Capture the cell that displays the provided text and extract its [x, y] central coordinate. 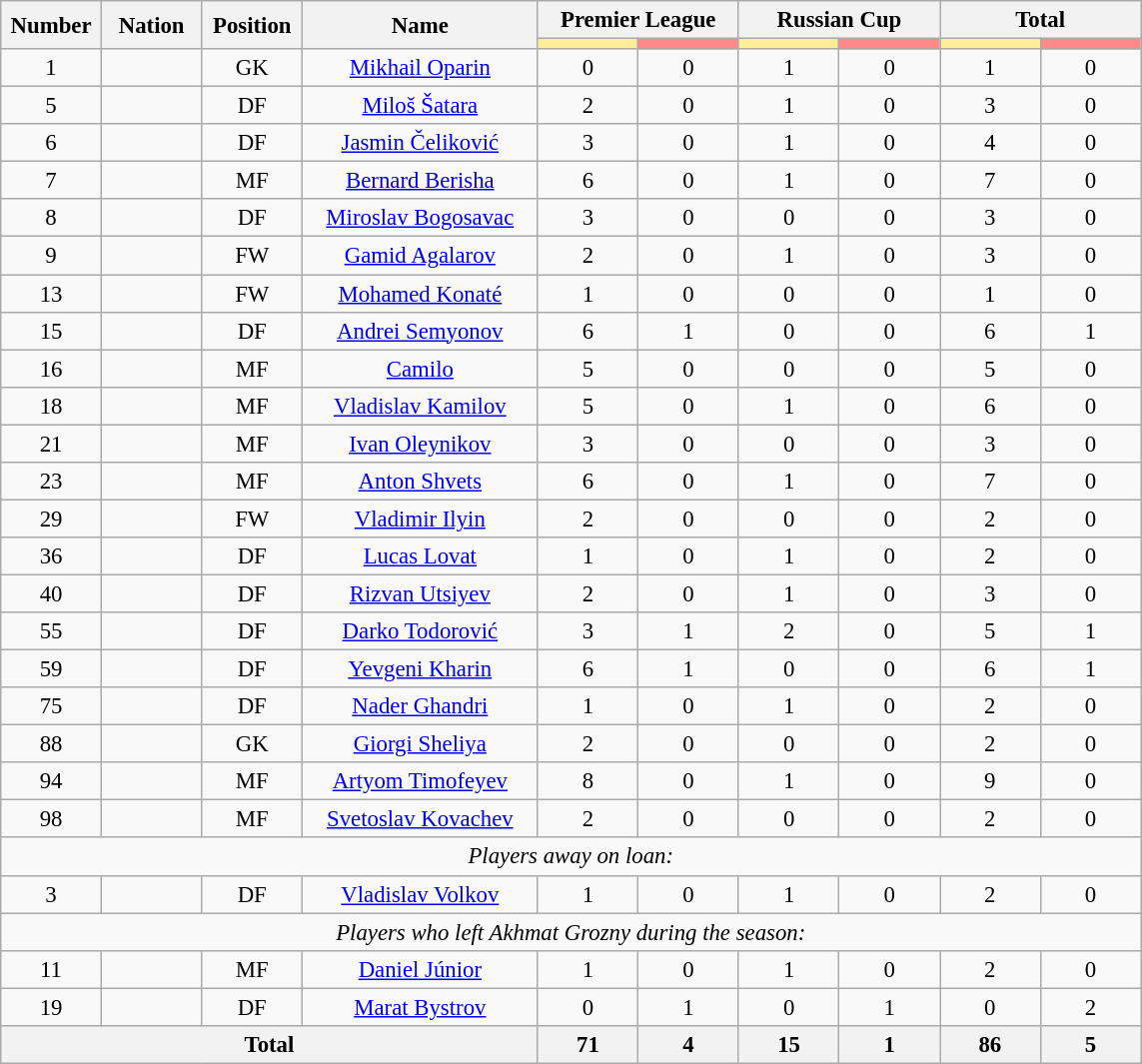
Bernard Berisha [421, 181]
Name [421, 25]
Lucas Lovat [421, 556]
Mohamed Konaté [421, 294]
Daniel Júnior [421, 969]
Miroslav Bogosavac [421, 219]
Vladimir Ilyin [421, 519]
Jasmin Čeliković [421, 143]
11 [52, 969]
75 [52, 706]
Russian Cup [839, 20]
Vladislav Volkov [421, 894]
Nation [152, 25]
Yevgeni Kharin [421, 669]
29 [52, 519]
Anton Shvets [421, 482]
Giorgi Sheliya [421, 744]
Vladislav Kamilov [421, 406]
Svetoslav Kovachev [421, 819]
Number [52, 25]
94 [52, 781]
Ivan Oleynikov [421, 444]
Position [252, 25]
Miloš Šatara [421, 106]
36 [52, 556]
Artyom Timofeyev [421, 781]
Premier League [637, 20]
40 [52, 593]
Marat Bystrov [421, 1007]
86 [989, 1045]
Darko Todorović [421, 631]
Players away on loan: [571, 857]
98 [52, 819]
Camilo [421, 369]
Gamid Agalarov [421, 256]
Mikhail Oparin [421, 68]
16 [52, 369]
18 [52, 406]
13 [52, 294]
Rizvan Utsiyev [421, 593]
Nader Ghandri [421, 706]
59 [52, 669]
55 [52, 631]
88 [52, 744]
19 [52, 1007]
23 [52, 482]
Andrei Semyonov [421, 331]
21 [52, 444]
Players who left Akhmat Grozny during the season: [571, 932]
71 [587, 1045]
